Identify which cell holds the provided text, then report its (X, Y) central coordinate. 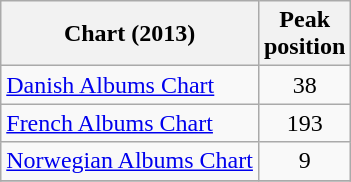
193 (304, 123)
9 (304, 161)
Norwegian Albums Chart (130, 161)
Chart (2013) (130, 34)
Peakposition (304, 34)
French Albums Chart (130, 123)
Danish Albums Chart (130, 85)
38 (304, 85)
